Scan for the cell matching the given text and deliver its (x, y) coordinate at center. 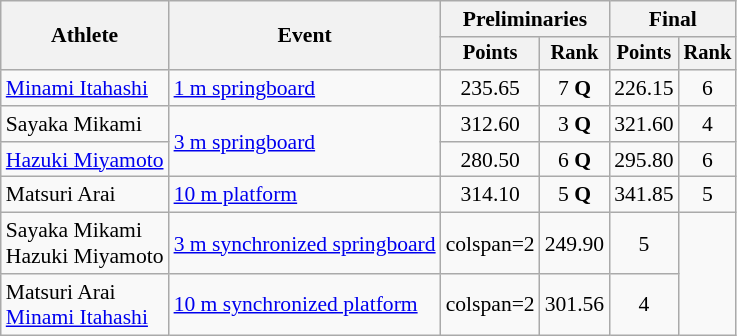
10 m platform (305, 195)
6 Q (574, 160)
Matsuri AraiMinami Itahashi (85, 304)
10 m synchronized platform (305, 304)
321.60 (644, 124)
249.90 (574, 244)
3 Q (574, 124)
Athlete (85, 36)
226.15 (644, 88)
Sayaka Mikami (85, 124)
Sayaka MikamiHazuki Miyamoto (85, 244)
235.65 (490, 88)
Matsuri Arai (85, 195)
312.60 (490, 124)
Minami Itahashi (85, 88)
Final (672, 19)
Event (305, 36)
5 Q (574, 195)
7 Q (574, 88)
295.80 (644, 160)
280.50 (490, 160)
314.10 (490, 195)
3 m springboard (305, 142)
3 m synchronized springboard (305, 244)
1 m springboard (305, 88)
341.85 (644, 195)
301.56 (574, 304)
Hazuki Miyamoto (85, 160)
Preliminaries (526, 19)
